Find where the given text appears and provide that cell's center as (X, Y) coordinate. 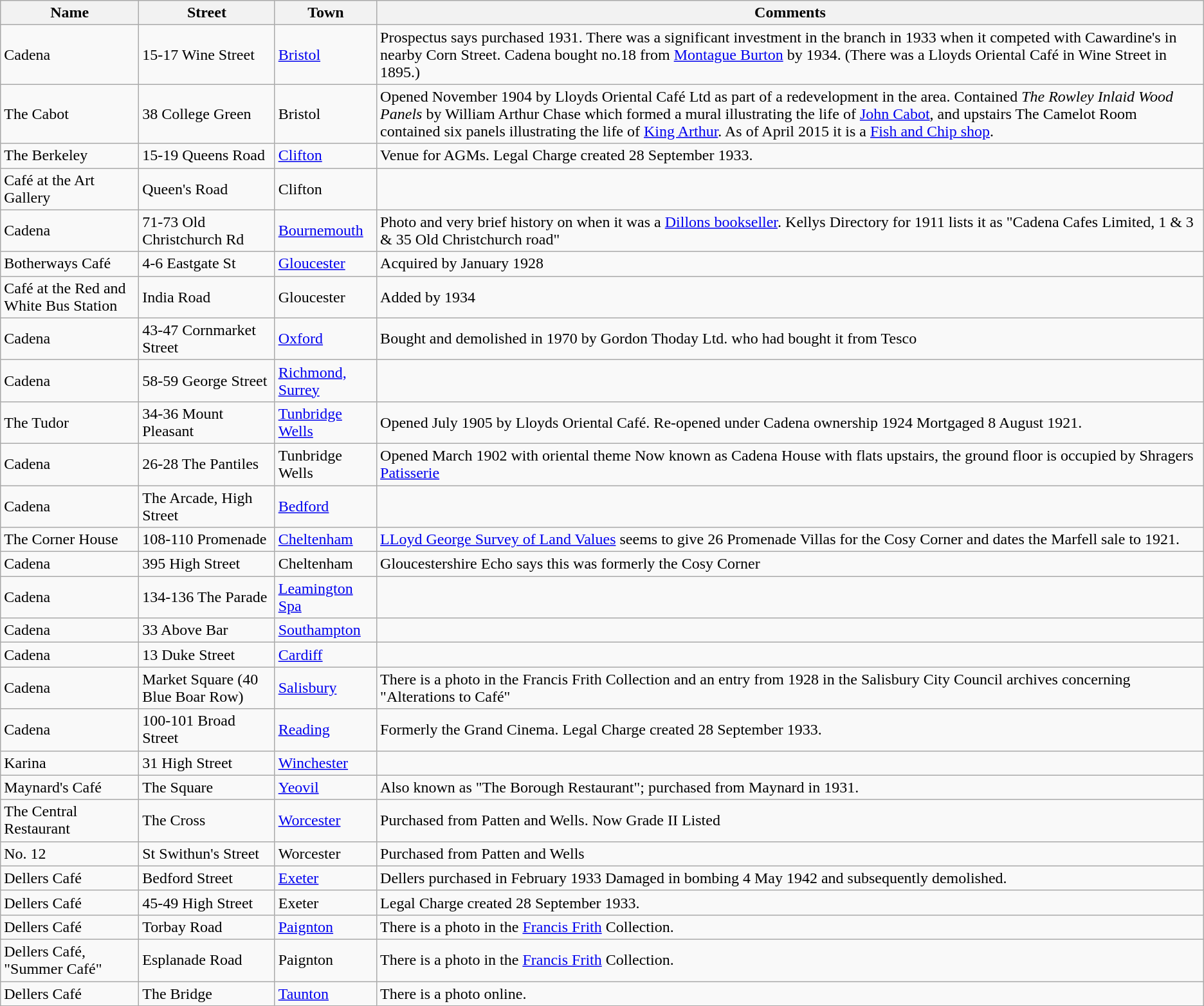
Opened March 1902 with oriental theme Now known as Cadena House with flats upstairs, the ground floor is occupied by Shragers Patisserie (790, 464)
Esplanade Road (207, 960)
Dellers Café, "Summer Café" (69, 960)
Winchester (325, 763)
Bournemouth (325, 230)
43-47 Cornmarket Street (207, 338)
Also known as "The Borough Restaurant"; purchased from Maynard in 1931. (790, 787)
Town (325, 13)
4-6 Eastgate St (207, 264)
Salisbury (325, 688)
Torbay Road (207, 927)
15-19 Queens Road (207, 156)
26-28 The Pantiles (207, 464)
The Central Restaurant (69, 821)
Added by 1934 (790, 297)
Name (69, 13)
The Bridge (207, 994)
108-110 Promenade (207, 540)
There is a photo in the Francis Frith Collection and an entry from 1928 in the Salisbury City Council archives concerning "Alterations to Café" (790, 688)
34-36 Mount Pleasant (207, 422)
Reading (325, 729)
LLoyd George Survey of Land Values seems to give 26 Promenade Villas for the Cosy Corner and dates the Marfell sale to 1921. (790, 540)
Bedford Street (207, 878)
Oxford (325, 338)
71-73 Old Christchurch Rd (207, 230)
Dellers purchased in February 1933 Damaged in bombing 4 May 1942 and subsequently demolished. (790, 878)
Queen's Road (207, 189)
No. 12 (69, 854)
Southampton (325, 630)
Maynard's Café (69, 787)
The Arcade, High Street (207, 506)
Cardiff (325, 655)
Botherways Café (69, 264)
The Berkeley (69, 156)
Acquired by January 1928 (790, 264)
Opened July 1905 by Lloyds Oriental Café. Re-opened under Cadena ownership 1924 Mortgaged 8 August 1921. (790, 422)
38 College Green (207, 114)
The Square (207, 787)
Karina (69, 763)
100-101 Broad Street (207, 729)
Bought and demolished in 1970 by Gordon Thoday Ltd. who had bought it from Tesco (790, 338)
Market Square (40 Blue Boar Row) (207, 688)
395 High Street (207, 564)
45-49 High Street (207, 902)
The Corner House (69, 540)
13 Duke Street (207, 655)
The Cross (207, 821)
134-136 The Parade (207, 597)
Gloucestershire Echo says this was formerly the Cosy Corner (790, 564)
India Road (207, 297)
Leamington Spa (325, 597)
31 High Street (207, 763)
Venue for AGMs. Legal Charge created 28 September 1933. (790, 156)
St Swithun's Street (207, 854)
The Cabot (69, 114)
Café at the Art Gallery (69, 189)
Bedford (325, 506)
Richmond, Surrey (325, 381)
Taunton (325, 994)
Yeovil (325, 787)
Café at the Red and White Bus Station (69, 297)
There is a photo online. (790, 994)
The Tudor (69, 422)
Comments (790, 13)
Purchased from Patten and Wells. Now Grade II Listed (790, 821)
Street (207, 13)
Formerly the Grand Cinema. Legal Charge created 28 September 1933. (790, 729)
Legal Charge created 28 September 1933. (790, 902)
58-59 George Street (207, 381)
15-17 Wine Street (207, 55)
Purchased from Patten and Wells (790, 854)
33 Above Bar (207, 630)
